Detect which cell encompasses the target text, then output its [x, y] center coordinate. 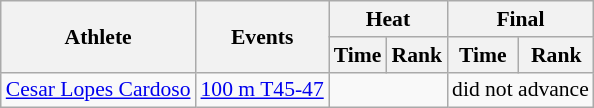
Athlete [98, 36]
Heat [388, 19]
100 m T45-47 [262, 90]
did not advance [520, 90]
Final [520, 19]
Cesar Lopes Cardoso [98, 90]
Events [262, 36]
